From the cell containing the given text, extract its center point as [x, y] coordinate. 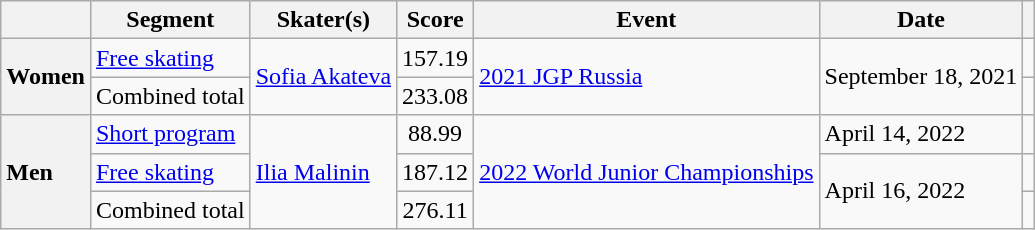
157.19 [436, 58]
2021 JGP Russia [646, 77]
Skater(s) [323, 20]
Ilia Malinin [323, 172]
233.08 [436, 96]
88.99 [436, 134]
Score [436, 20]
April 14, 2022 [921, 134]
Date [921, 20]
Event [646, 20]
September 18, 2021 [921, 77]
Men [46, 172]
Segment [170, 20]
Sofia Akateva [323, 77]
April 16, 2022 [921, 191]
276.11 [436, 210]
Short program [170, 134]
2022 World Junior Championships [646, 172]
Women [46, 77]
187.12 [436, 172]
